Provide the [x, y] coordinate of the cell's center where the given text is located.  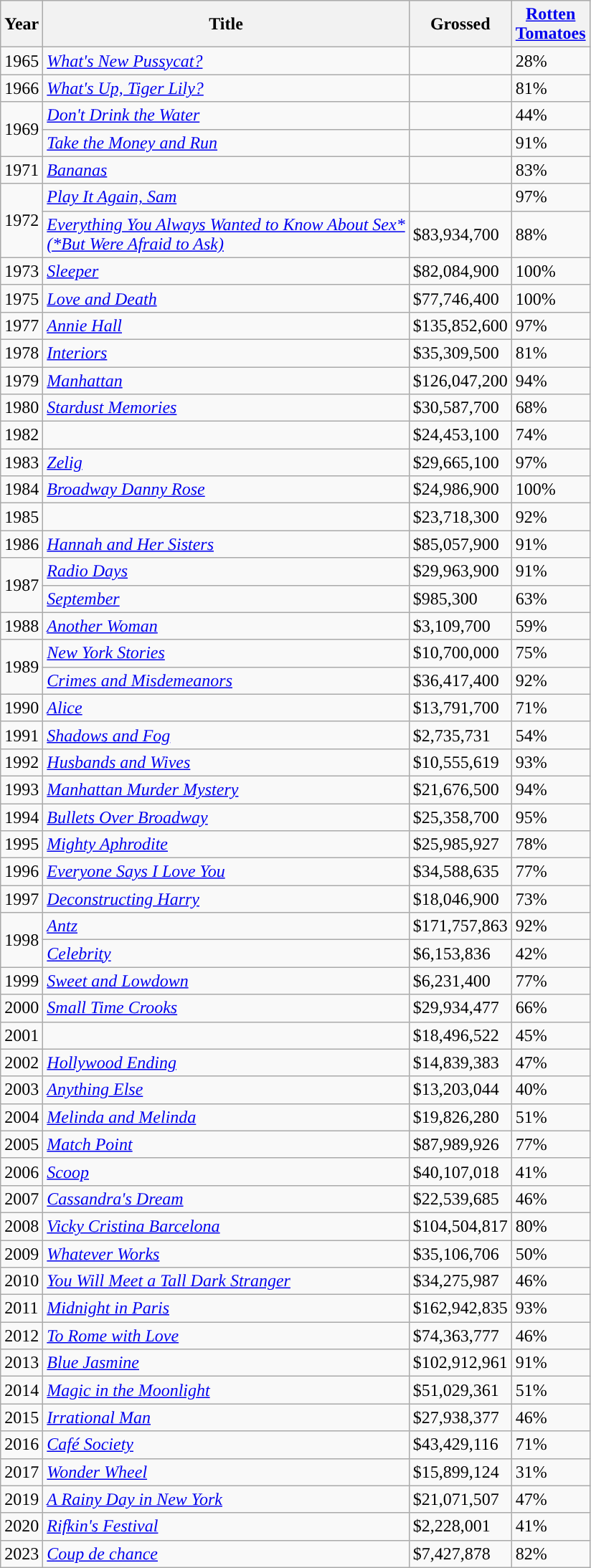
1986 [22, 544]
$82,084,900 [460, 271]
Match Point [226, 1144]
2012 [22, 1336]
$19,826,280 [460, 1117]
$24,986,900 [460, 490]
$29,934,477 [460, 1008]
2006 [22, 1172]
$23,718,300 [460, 517]
Alice [226, 708]
Manhattan [226, 381]
$21,676,500 [460, 789]
$24,453,100 [460, 435]
1971 [22, 170]
1969 [22, 129]
73% [551, 899]
$40,107,018 [460, 1172]
$10,700,000 [460, 653]
$51,029,361 [460, 1390]
1966 [22, 88]
1987 [22, 585]
Sleeper [226, 271]
$18,496,522 [460, 1035]
$162,942,835 [460, 1308]
1996 [22, 872]
1991 [22, 735]
To Rome with Love [226, 1336]
2004 [22, 1117]
1973 [22, 271]
2019 [22, 1499]
$10,555,619 [460, 762]
1972 [22, 221]
Rifkin's Festival [226, 1526]
Manhattan Murder Mystery [226, 789]
$6,231,400 [460, 981]
Title [226, 24]
2001 [22, 1035]
2010 [22, 1281]
2015 [22, 1417]
1983 [22, 462]
Blue Jasmine [226, 1363]
54% [551, 735]
A Rainy Day in New York [226, 1499]
Antz [226, 926]
Mighty Aphrodite [226, 845]
$30,587,700 [460, 408]
1989 [22, 667]
2016 [22, 1445]
Play It Again, Sam [226, 197]
$7,427,878 [460, 1554]
Midnight in Paris [226, 1308]
1978 [22, 353]
$36,417,400 [460, 680]
2000 [22, 1008]
Melinda and Melinda [226, 1117]
50% [551, 1254]
Everything You Always Wanted to Know About Sex*(*But Were Afraid to Ask) [226, 234]
83% [551, 170]
Café Society [226, 1445]
1999 [22, 981]
1995 [22, 845]
What's New Pussycat? [226, 61]
$25,985,927 [460, 845]
2005 [22, 1144]
$985,300 [460, 599]
2007 [22, 1199]
1992 [22, 762]
Anything Else [226, 1090]
44% [551, 115]
2008 [22, 1226]
Don't Drink the Water [226, 115]
$74,363,777 [460, 1336]
$14,839,383 [460, 1063]
$21,071,507 [460, 1499]
You Will Meet a Tall Dark Stranger [226, 1281]
$35,106,706 [460, 1254]
$102,912,961 [460, 1363]
74% [551, 435]
$2,735,731 [460, 735]
Annie Hall [226, 326]
$87,989,926 [460, 1144]
Grossed [460, 24]
Husbands and Wives [226, 762]
Small Time Crooks [226, 1008]
$126,047,200 [460, 381]
$6,153,836 [460, 954]
$77,746,400 [460, 298]
Scoop [226, 1172]
$104,504,817 [460, 1226]
Bananas [226, 170]
$15,899,124 [460, 1472]
95% [551, 817]
Radio Days [226, 571]
September [226, 599]
59% [551, 626]
1965 [22, 61]
31% [551, 1472]
$2,228,001 [460, 1526]
$13,791,700 [460, 708]
40% [551, 1090]
$29,665,100 [460, 462]
Cassandra's Dream [226, 1199]
42% [551, 954]
Irrational Man [226, 1417]
Wonder Wheel [226, 1472]
$27,938,377 [460, 1417]
Rotten Tomatoes [551, 24]
45% [551, 1035]
$34,588,635 [460, 872]
1975 [22, 298]
1985 [22, 517]
Broadway Danny Rose [226, 490]
2013 [22, 1363]
Another Woman [226, 626]
Zelig [226, 462]
$25,358,700 [460, 817]
Love and Death [226, 298]
Stardust Memories [226, 408]
1982 [22, 435]
$135,852,600 [460, 326]
Magic in the Moonlight [226, 1390]
$83,934,700 [460, 234]
$171,757,863 [460, 926]
$22,539,685 [460, 1199]
75% [551, 653]
Take the Money and Run [226, 143]
66% [551, 1008]
1984 [22, 490]
Sweet and Lowdown [226, 981]
What's Up, Tiger Lily? [226, 88]
Interiors [226, 353]
1990 [22, 708]
$85,057,900 [460, 544]
2020 [22, 1526]
$18,046,900 [460, 899]
Crimes and Misdemeanors [226, 680]
2011 [22, 1308]
$35,309,500 [460, 353]
1993 [22, 789]
Everyone Says I Love You [226, 872]
$43,429,116 [460, 1445]
Hollywood Ending [226, 1063]
82% [551, 1554]
Coup de chance [226, 1554]
Deconstructing Harry [226, 899]
28% [551, 61]
88% [551, 234]
1994 [22, 817]
Hannah and Her Sisters [226, 544]
Bullets Over Broadway [226, 817]
2003 [22, 1090]
Year [22, 24]
68% [551, 408]
New York Stories [226, 653]
1998 [22, 940]
Shadows and Fog [226, 735]
80% [551, 1226]
1979 [22, 381]
1988 [22, 626]
2002 [22, 1063]
78% [551, 845]
Celebrity [226, 954]
Vicky Cristina Barcelona [226, 1226]
$3,109,700 [460, 626]
2017 [22, 1472]
63% [551, 599]
2009 [22, 1254]
1977 [22, 326]
$29,963,900 [460, 571]
2023 [22, 1554]
Whatever Works [226, 1254]
1980 [22, 408]
$34,275,987 [460, 1281]
2014 [22, 1390]
$13,203,044 [460, 1090]
1997 [22, 899]
